Search for the cell housing the specified text and yield its (X, Y) center coordinate. 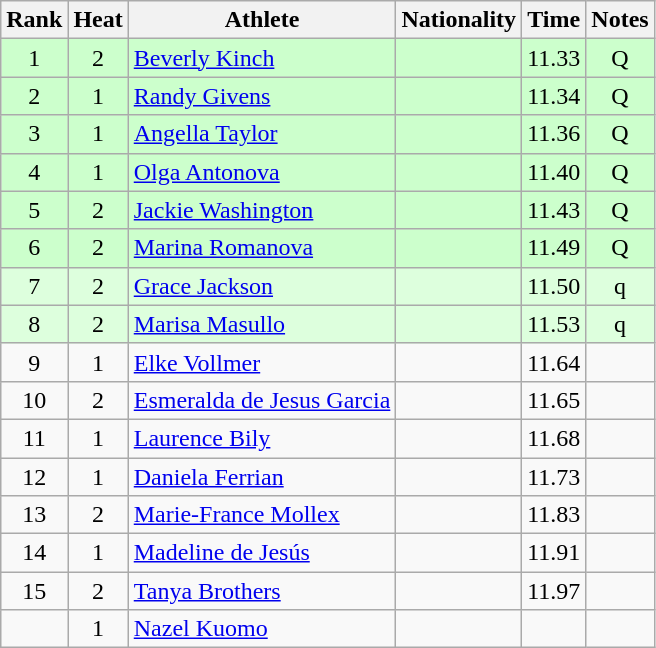
11.34 (554, 96)
14 (34, 553)
11.43 (554, 210)
Heat (98, 20)
11.50 (554, 286)
Olga Antonova (262, 172)
Grace Jackson (262, 286)
13 (34, 515)
11.64 (554, 362)
Esmeralda de Jesus Garcia (262, 400)
Beverly Kinch (262, 58)
12 (34, 477)
11.83 (554, 515)
4 (34, 172)
Laurence Bily (262, 438)
15 (34, 591)
11.53 (554, 324)
5 (34, 210)
Randy Givens (262, 96)
11.65 (554, 400)
10 (34, 400)
Tanya Brothers (262, 591)
11.40 (554, 172)
11.33 (554, 58)
11.68 (554, 438)
Nationality (459, 20)
Athlete (262, 20)
Marisa Masullo (262, 324)
Jackie Washington (262, 210)
Marie-France Mollex (262, 515)
Daniela Ferrian (262, 477)
11.49 (554, 248)
11.36 (554, 134)
Rank (34, 20)
8 (34, 324)
Angella Taylor (262, 134)
6 (34, 248)
Nazel Kuomo (262, 629)
7 (34, 286)
3 (34, 134)
11.97 (554, 591)
11 (34, 438)
9 (34, 362)
Elke Vollmer (262, 362)
11.91 (554, 553)
Notes (620, 20)
Madeline de Jesús (262, 553)
Time (554, 20)
11.73 (554, 477)
Marina Romanova (262, 248)
